Find where the given text appears and provide that cell's center as (x, y) coordinate. 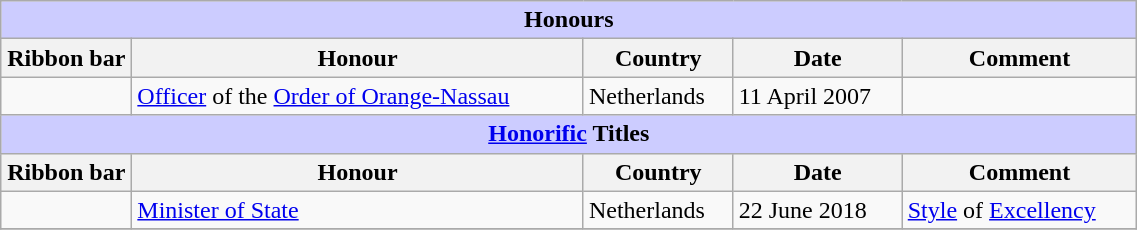
11 April 2007 (818, 96)
Officer of the Order of Orange-Nassau (358, 96)
Minister of State (358, 210)
Honours (569, 20)
Honorific Titles (569, 134)
Style of Excellency (1020, 210)
22 June 2018 (818, 210)
